Detect which cell encompasses the target text, then output its [X, Y] center coordinate. 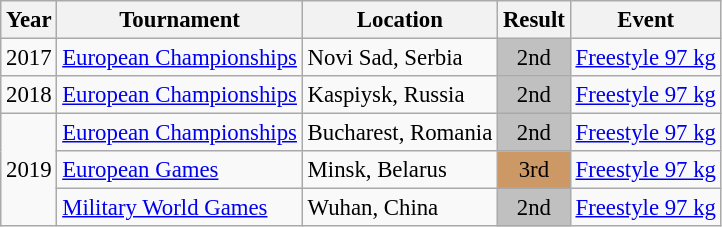
Event [646, 20]
Minsk, Belarus [400, 170]
2017 [29, 58]
2019 [29, 170]
European Games [180, 170]
Location [400, 20]
Novi Sad, Serbia [400, 58]
Bucharest, Romania [400, 133]
Result [534, 20]
3rd [534, 170]
2018 [29, 95]
Kaspiysk, Russia [400, 95]
Wuhan, China [400, 208]
Military World Games [180, 208]
Year [29, 20]
Tournament [180, 20]
